Scan for the cell matching the given text and deliver its (X, Y) coordinate at center. 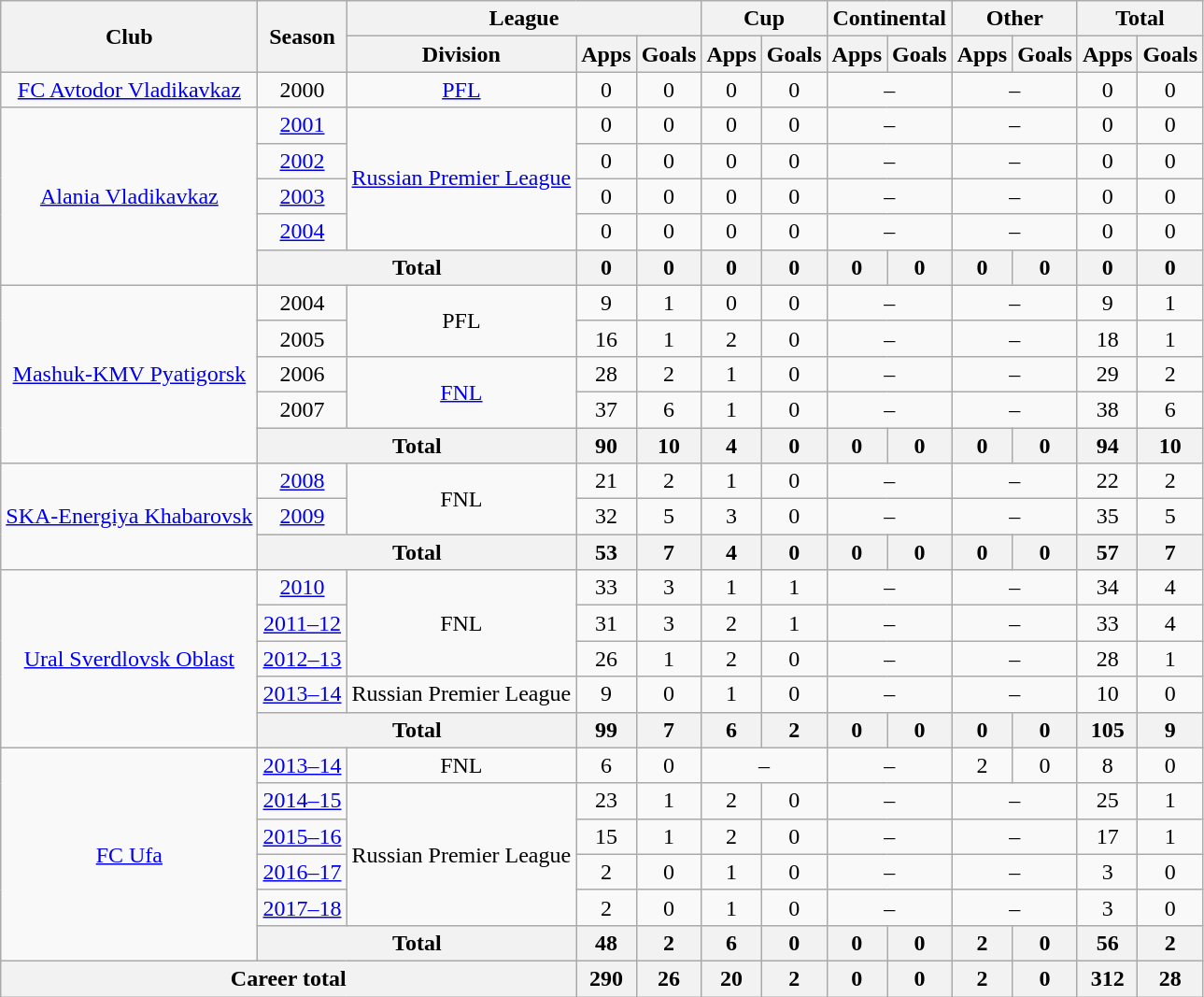
Alania Vladikavkaz (129, 196)
312 (1107, 978)
90 (606, 446)
2017–18 (303, 907)
Club (129, 36)
Other (1014, 19)
Career total (289, 978)
Cup (764, 19)
21 (606, 481)
2001 (303, 125)
31 (606, 623)
34 (1107, 588)
Season (303, 36)
Ural Sverdlovsk Oblast (129, 659)
2016–17 (303, 872)
League (524, 19)
2002 (303, 161)
2015–16 (303, 836)
53 (606, 552)
Division (461, 54)
25 (1107, 801)
2009 (303, 517)
2006 (303, 374)
Mashuk-KMV Pyatigorsk (129, 374)
2005 (303, 338)
94 (1107, 446)
2011–12 (303, 623)
2000 (303, 90)
2010 (303, 588)
29 (1107, 374)
2012–13 (303, 659)
56 (1107, 943)
99 (606, 730)
2014–15 (303, 801)
17 (1107, 836)
8 (1107, 765)
2003 (303, 196)
22 (1107, 481)
105 (1107, 730)
Continental (889, 19)
SKA-Energiya Khabarovsk (129, 517)
38 (1107, 409)
15 (606, 836)
37 (606, 409)
16 (606, 338)
32 (606, 517)
18 (1107, 338)
FC Ufa (129, 854)
48 (606, 943)
35 (1107, 517)
2007 (303, 409)
FC Avtodor Vladikavkaz (129, 90)
2008 (303, 481)
20 (731, 978)
23 (606, 801)
290 (606, 978)
57 (1107, 552)
